Determine the [X, Y] coordinate at the center of the cell enclosing the given text.  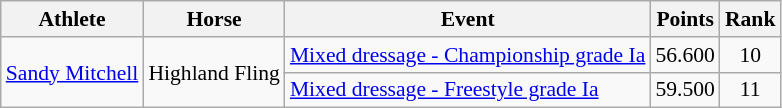
Mixed dressage - Freestyle grade Ia [468, 90]
Horse [214, 19]
59.500 [684, 90]
11 [750, 90]
Mixed dressage - Championship grade Ia [468, 55]
56.600 [684, 55]
Athlete [72, 19]
Points [684, 19]
Sandy Mitchell [72, 72]
Rank [750, 19]
10 [750, 55]
Event [468, 19]
Highland Fling [214, 72]
